Extract the [x, y] coordinate from the center of the cell holding the provided text.  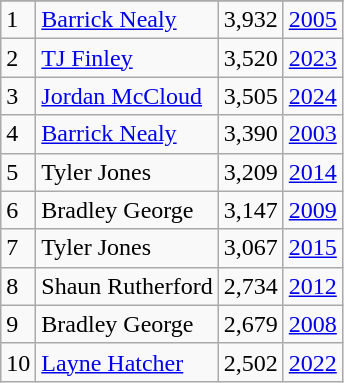
9 [18, 324]
2005 [312, 20]
3,520 [250, 58]
Shaun Rutherford [127, 286]
8 [18, 286]
10 [18, 362]
3,390 [250, 134]
TJ Finley [127, 58]
4 [18, 134]
2024 [312, 96]
5 [18, 172]
2012 [312, 286]
2003 [312, 134]
3,932 [250, 20]
2 [18, 58]
3,505 [250, 96]
2,734 [250, 286]
2014 [312, 172]
3,067 [250, 248]
3 [18, 96]
3,147 [250, 210]
2009 [312, 210]
2008 [312, 324]
2015 [312, 248]
2,502 [250, 362]
Jordan McCloud [127, 96]
7 [18, 248]
2023 [312, 58]
2022 [312, 362]
Layne Hatcher [127, 362]
2,679 [250, 324]
1 [18, 20]
6 [18, 210]
3,209 [250, 172]
